For the text-containing cell, return its midpoint in [X, Y] coordinate format. 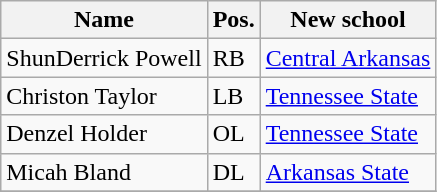
RB [234, 58]
OL [234, 134]
ShunDerrick Powell [104, 58]
Central Arkansas [348, 58]
Arkansas State [348, 172]
Christon Taylor [104, 96]
Pos. [234, 20]
Name [104, 20]
DL [234, 172]
LB [234, 96]
Denzel Holder [104, 134]
Micah Bland [104, 172]
New school [348, 20]
